Determine the [x, y] coordinate at the center of the cell enclosing the given text.  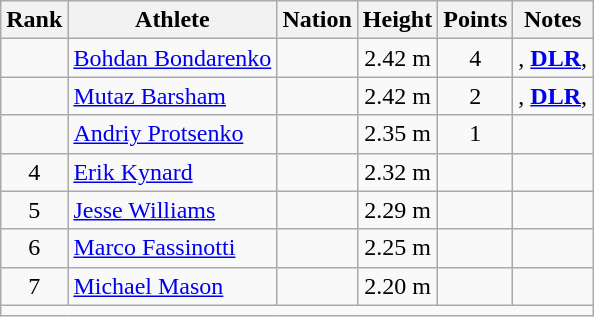
Michael Mason [172, 286]
Marco Fassinotti [172, 248]
Bohdan Bondarenko [172, 58]
2 [476, 96]
Mutaz Barsham [172, 96]
Rank [34, 20]
Andriy Protsenko [172, 134]
Jesse Williams [172, 210]
Points [476, 20]
7 [34, 286]
2.32 m [397, 172]
1 [476, 134]
6 [34, 248]
Erik Kynard [172, 172]
2.29 m [397, 210]
2.20 m [397, 286]
2.35 m [397, 134]
Notes [553, 20]
5 [34, 210]
Nation [317, 20]
Athlete [172, 20]
2.25 m [397, 248]
Height [397, 20]
